Determine the [X, Y] coordinate at the center of the cell enclosing the given text.  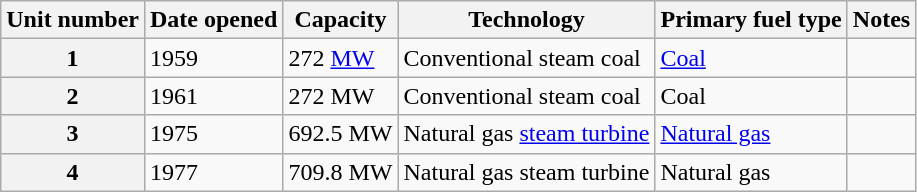
Unit number [73, 20]
Primary fuel type [751, 20]
Date opened [213, 20]
1961 [213, 96]
2 [73, 96]
1977 [213, 172]
Technology [526, 20]
1975 [213, 134]
3 [73, 134]
Capacity [340, 20]
1959 [213, 58]
692.5 MW [340, 134]
1 [73, 58]
4 [73, 172]
709.8 MW [340, 172]
Notes [881, 20]
